Provide the (x, y) coordinate of the cell's center where the given text is located.  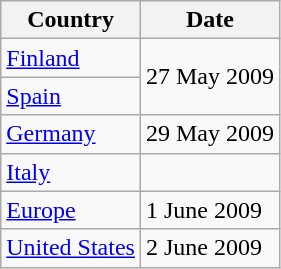
Spain (71, 96)
Finland (71, 58)
27 May 2009 (210, 77)
Europe (71, 210)
1 June 2009 (210, 210)
Date (210, 20)
Germany (71, 134)
2 June 2009 (210, 248)
Country (71, 20)
29 May 2009 (210, 134)
United States (71, 248)
Italy (71, 172)
